Return the (x, y) coordinate for the center point of the cell that contains the specified text.  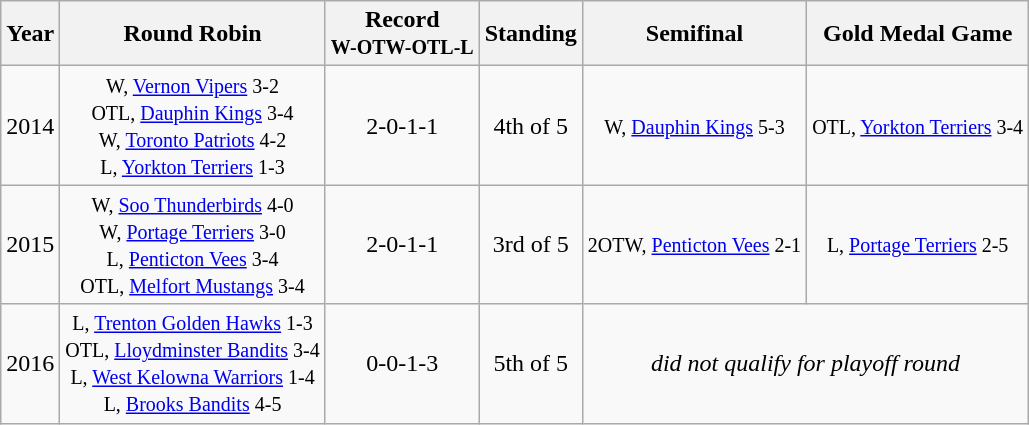
did not qualify for playoff round (805, 364)
2016 (30, 364)
Standing (530, 34)
Semifinal (694, 34)
OTL, Yorkton Terriers 3-4 (918, 126)
2014 (30, 126)
L, Trenton Golden Hawks 1-3OTL, Lloydminster Bandits 3-4L, West Kelowna Warriors 1-4L, Brooks Bandits 4-5 (192, 364)
W, Dauphin Kings 5-3 (694, 126)
0-0-1-3 (402, 364)
Round Robin (192, 34)
3rd of 5 (530, 244)
5th of 5 (530, 364)
L, Portage Terriers 2-5 (918, 244)
W, Vernon Vipers 3-2OTL, Dauphin Kings 3-4W, Toronto Patriots 4-2L, Yorkton Terriers 1-3 (192, 126)
Gold Medal Game (918, 34)
RecordW-OTW-OTL-L (402, 34)
2015 (30, 244)
2OTW, Penticton Vees 2-1 (694, 244)
W, Soo Thunderbirds 4-0W, Portage Terriers 3-0L, Penticton Vees 3-4OTL, Melfort Mustangs 3-4 (192, 244)
4th of 5 (530, 126)
Year (30, 34)
